Scan for the cell matching the given text and deliver its (x, y) coordinate at center. 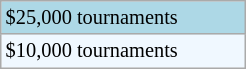
$10,000 tournaments (124, 51)
$25,000 tournaments (124, 17)
